Return [x, y] of the center of cell containing provided text 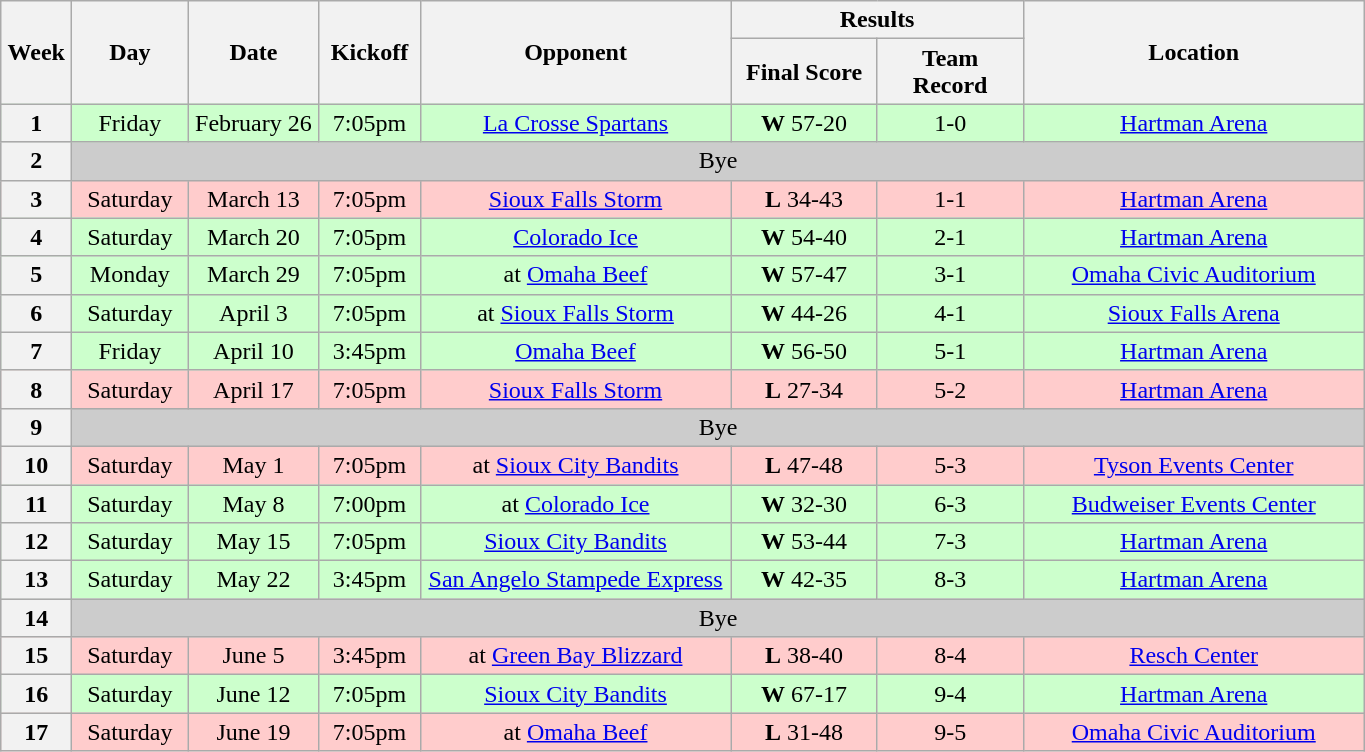
W 53-44 [804, 542]
L 27-34 [804, 389]
Results [877, 20]
June 19 [254, 732]
11 [36, 503]
W 32-30 [804, 503]
L 31-48 [804, 732]
June 12 [254, 694]
at Sioux Falls Storm [576, 313]
June 5 [254, 656]
April 17 [254, 389]
Tyson Events Center [1194, 465]
16 [36, 694]
8-3 [950, 580]
W 56-50 [804, 351]
at Green Bay Blizzard [576, 656]
2-1 [950, 237]
5-2 [950, 389]
Opponent [576, 52]
5 [36, 275]
at Sioux City Bandits [576, 465]
April 10 [254, 351]
W 44-26 [804, 313]
7:00pm [370, 503]
9-4 [950, 694]
May 15 [254, 542]
L 47-48 [804, 465]
March 29 [254, 275]
Team Record [950, 72]
Day [130, 52]
Final Score [804, 72]
3-1 [950, 275]
17 [36, 732]
Budweiser Events Center [1194, 503]
12 [36, 542]
4-1 [950, 313]
Colorado Ice [576, 237]
1 [36, 123]
La Crosse Spartans [576, 123]
7 [36, 351]
8 [36, 389]
Location [1194, 52]
2 [36, 161]
W 57-20 [804, 123]
W 67-17 [804, 694]
L 34-43 [804, 199]
at Colorado Ice [576, 503]
9 [36, 427]
April 3 [254, 313]
9-5 [950, 732]
May 8 [254, 503]
15 [36, 656]
May 22 [254, 580]
3 [36, 199]
Omaha Beef [576, 351]
W 42-35 [804, 580]
5-1 [950, 351]
Date [254, 52]
San Angelo Stampede Express [576, 580]
Kickoff [370, 52]
Week [36, 52]
1-1 [950, 199]
8-4 [950, 656]
W 57-47 [804, 275]
March 20 [254, 237]
10 [36, 465]
May 1 [254, 465]
5-3 [950, 465]
13 [36, 580]
Sioux Falls Arena [1194, 313]
W 54-40 [804, 237]
4 [36, 237]
L 38-40 [804, 656]
March 13 [254, 199]
14 [36, 618]
7-3 [950, 542]
February 26 [254, 123]
6 [36, 313]
Monday [130, 275]
1-0 [950, 123]
6-3 [950, 503]
Resch Center [1194, 656]
